Capture the cell that displays the provided text and extract its (X, Y) central coordinate. 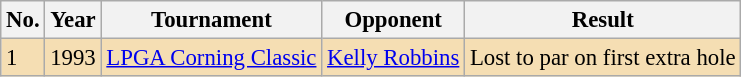
1993 (73, 58)
Year (73, 20)
Opponent (394, 20)
1 (23, 58)
No. (23, 20)
Lost to par on first extra hole (603, 58)
Tournament (212, 20)
LPGA Corning Classic (212, 58)
Kelly Robbins (394, 58)
Result (603, 20)
